Capture the cell that displays the provided text and extract its [x, y] central coordinate. 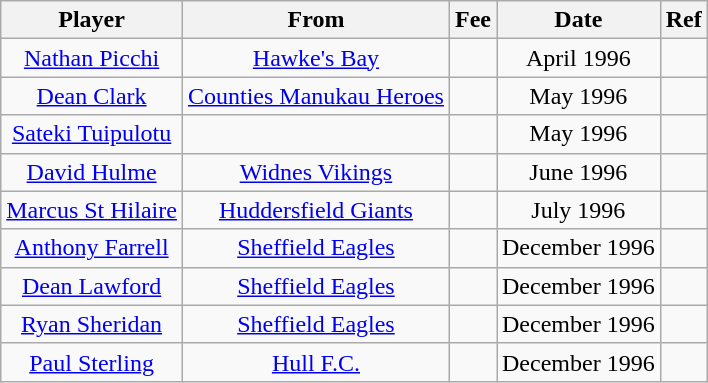
Ryan Sheridan [92, 324]
Sateki Tuipulotu [92, 134]
July 1996 [578, 210]
April 1996 [578, 58]
June 1996 [578, 172]
Widnes Vikings [316, 172]
Player [92, 20]
Hawke's Bay [316, 58]
Anthony Farrell [92, 248]
From [316, 20]
David Hulme [92, 172]
Ref [684, 20]
Hull F.C. [316, 362]
Date [578, 20]
Huddersfield Giants [316, 210]
Counties Manukau Heroes [316, 96]
Paul Sterling [92, 362]
Marcus St Hilaire [92, 210]
Fee [472, 20]
Dean Clark [92, 96]
Nathan Picchi [92, 58]
Dean Lawford [92, 286]
